Provide the [x, y] coordinate of the cell's center where the given text is located.  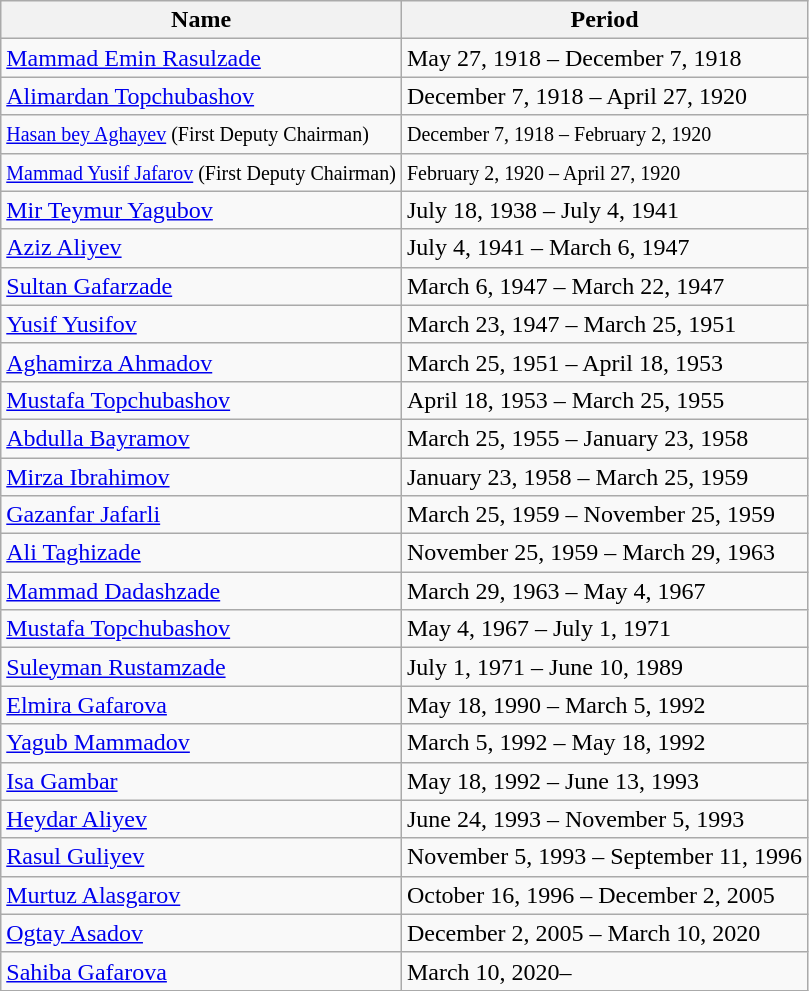
Aghamirza Ahmadov [202, 362]
March 29, 1963 – May 4, 1967 [604, 591]
Ali Taghizade [202, 553]
November 5, 1993 – September 11, 1996 [604, 857]
Yagub Mammadov [202, 743]
March 10, 2020– [604, 971]
May 27, 1918 – December 7, 1918 [604, 58]
Sahiba Gafarova [202, 971]
November 25, 1959 – March 29, 1963 [604, 553]
March 5, 1992 – May 18, 1992 [604, 743]
June 24, 1993 – November 5, 1993 [604, 819]
July 4, 1941 – March 6, 1947 [604, 248]
Name [202, 20]
December 2, 2005 – March 10, 2020 [604, 933]
Mammad Dadashzade [202, 591]
Ogtay Asadov [202, 933]
Rasul Guliyev [202, 857]
March 25, 1951 – April 18, 1953 [604, 362]
Sultan Gafarzade [202, 286]
Abdulla Bayramov [202, 438]
December 7, 1918 – April 27, 1920 [604, 96]
Mirza Ibrahimov [202, 477]
January 23, 1958 – March 25, 1959 [604, 477]
Yusif Yusifov [202, 324]
Period [604, 20]
February 2, 1920 – April 27, 1920 [604, 172]
Alimardan Topchubashov [202, 96]
April 18, 1953 – March 25, 1955 [604, 400]
Mammad Emin Rasulzade [202, 58]
March 23, 1947 – March 25, 1951 [604, 324]
Isa Gambar [202, 781]
Mammad Yusif Jafarov (First Deputy Chairman) [202, 172]
May 18, 1992 – June 13, 1993 [604, 781]
Heydar Aliyev [202, 819]
Aziz Aliyev [202, 248]
Hasan bey Aghayev (First Deputy Chairman) [202, 134]
March 25, 1959 – November 25, 1959 [604, 515]
May 18, 1990 – March 5, 1992 [604, 705]
May 4, 1967 – July 1, 1971 [604, 629]
Elmira Gafarova [202, 705]
July 1, 1971 – June 10, 1989 [604, 667]
Gazanfar Jafarli [202, 515]
March 25, 1955 – January 23, 1958 [604, 438]
October 16, 1996 – December 2, 2005 [604, 895]
Suleyman Rustamzade [202, 667]
March 6, 1947 – March 22, 1947 [604, 286]
Mir Teymur Yagubov [202, 210]
July 18, 1938 – July 4, 1941 [604, 210]
Murtuz Alasgarov [202, 895]
December 7, 1918 – February 2, 1920 [604, 134]
